Determine the [x, y] coordinate at the center of the cell enclosing the given text.  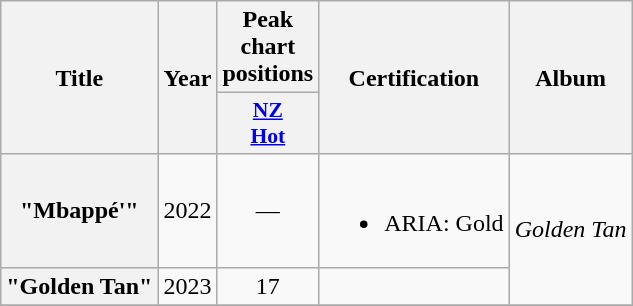
Golden Tan [570, 230]
— [268, 210]
Title [80, 78]
ARIA: Gold [414, 210]
Year [188, 78]
"Golden Tan" [80, 286]
17 [268, 286]
"Mbappé'" [80, 210]
NZHot [268, 124]
Peak chart positions [268, 47]
2023 [188, 286]
Album [570, 78]
Certification [414, 78]
2022 [188, 210]
